Detect which cell encompasses the target text, then output its (X, Y) center coordinate. 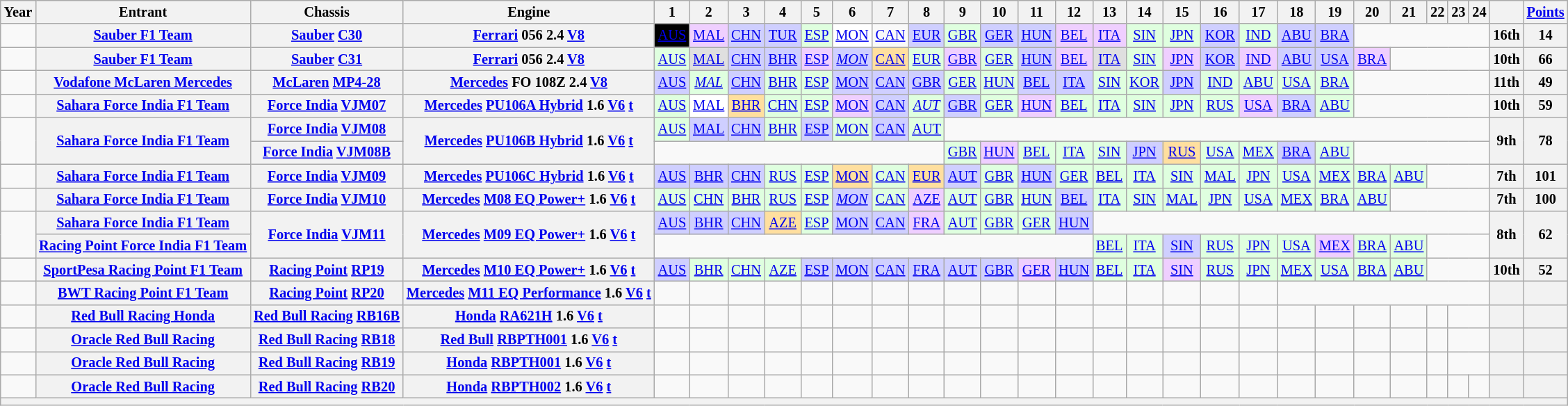
13 (1109, 12)
SportPesa Racing Point F1 Team (143, 270)
Mercedes M10 EQ Power+ 1.6 V6 t (529, 270)
8 (926, 12)
Racing Point RP19 (327, 270)
Racing Point RP20 (327, 293)
BWT Racing Point F1 Team (143, 293)
10 (999, 12)
Honda RBPTH002 1.6 V6 t (529, 387)
16 (1220, 12)
Force India VJM10 (327, 200)
23 (1458, 12)
Honda RA621H 1.6 V6 t (529, 316)
Chassis (327, 12)
Mercedes M11 EQ Performance 1.6 V6 t (529, 293)
52 (1546, 270)
1 (672, 12)
Vodafone McLaren Mercedes (143, 82)
Red Bull RBPTH001 1.6 V6 t (529, 340)
8th (1506, 234)
Sauber C31 (327, 59)
78 (1546, 140)
24 (1479, 12)
22 (1437, 12)
20 (1372, 12)
Force India VJM08 (327, 129)
McLaren MP4-28 (327, 82)
Red Bull Racing RB18 (327, 340)
5 (817, 12)
Red Bull Racing RB19 (327, 363)
11th (1506, 82)
Force India VJM07 (327, 106)
18 (1297, 12)
TUR (783, 35)
62 (1546, 234)
Sauber C30 (327, 35)
12 (1074, 12)
Mercedes FO 108Z 2.4 V8 (529, 82)
Racing Point Force India F1 Team (143, 246)
Mercedes M08 EQ Power+ 1.6 V6 t (529, 200)
16th (1506, 35)
66 (1546, 59)
Mercedes PU106B Hybrid 1.6 V6 t (529, 140)
15 (1182, 12)
Red Bull Racing RB16B (327, 316)
Points (1546, 12)
59 (1546, 106)
17 (1258, 12)
Mercedes PU106A Hybrid 1.6 V6 t (529, 106)
6 (852, 12)
Force India VJM09 (327, 176)
49 (1546, 82)
2 (709, 12)
Engine (529, 12)
100 (1546, 200)
Red Bull Racing Honda (143, 316)
Mercedes M09 EQ Power+ 1.6 V6 t (529, 234)
Force India VJM11 (327, 234)
9 (963, 12)
Force India VJM08B (327, 152)
101 (1546, 176)
3 (746, 12)
19 (1334, 12)
Red Bull Racing RB20 (327, 387)
Entrant (143, 12)
21 (1410, 12)
11 (1036, 12)
7 (891, 12)
Honda RBPTH001 1.6 V6 t (529, 363)
Year (18, 12)
4 (783, 12)
Mercedes PU106C Hybrid 1.6 V6 t (529, 176)
9th (1506, 140)
